Return (x, y) of the center of cell containing provided text 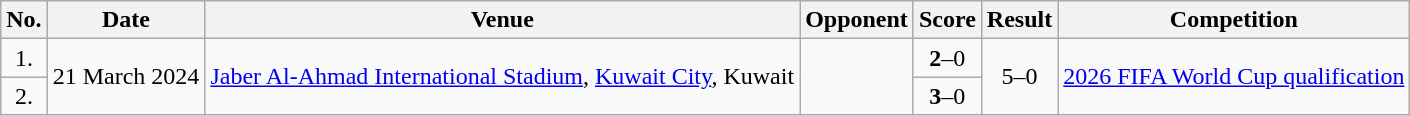
Result (1019, 20)
Date (126, 20)
Competition (1234, 20)
2. (24, 96)
Jaber Al-Ahmad International Stadium, Kuwait City, Kuwait (502, 77)
No. (24, 20)
Venue (502, 20)
5–0 (1019, 77)
21 March 2024 (126, 77)
1. (24, 58)
3–0 (947, 96)
2–0 (947, 58)
Opponent (857, 20)
Score (947, 20)
2026 FIFA World Cup qualification (1234, 77)
